From the cell containing the given text, extract its center point as (X, Y) coordinate. 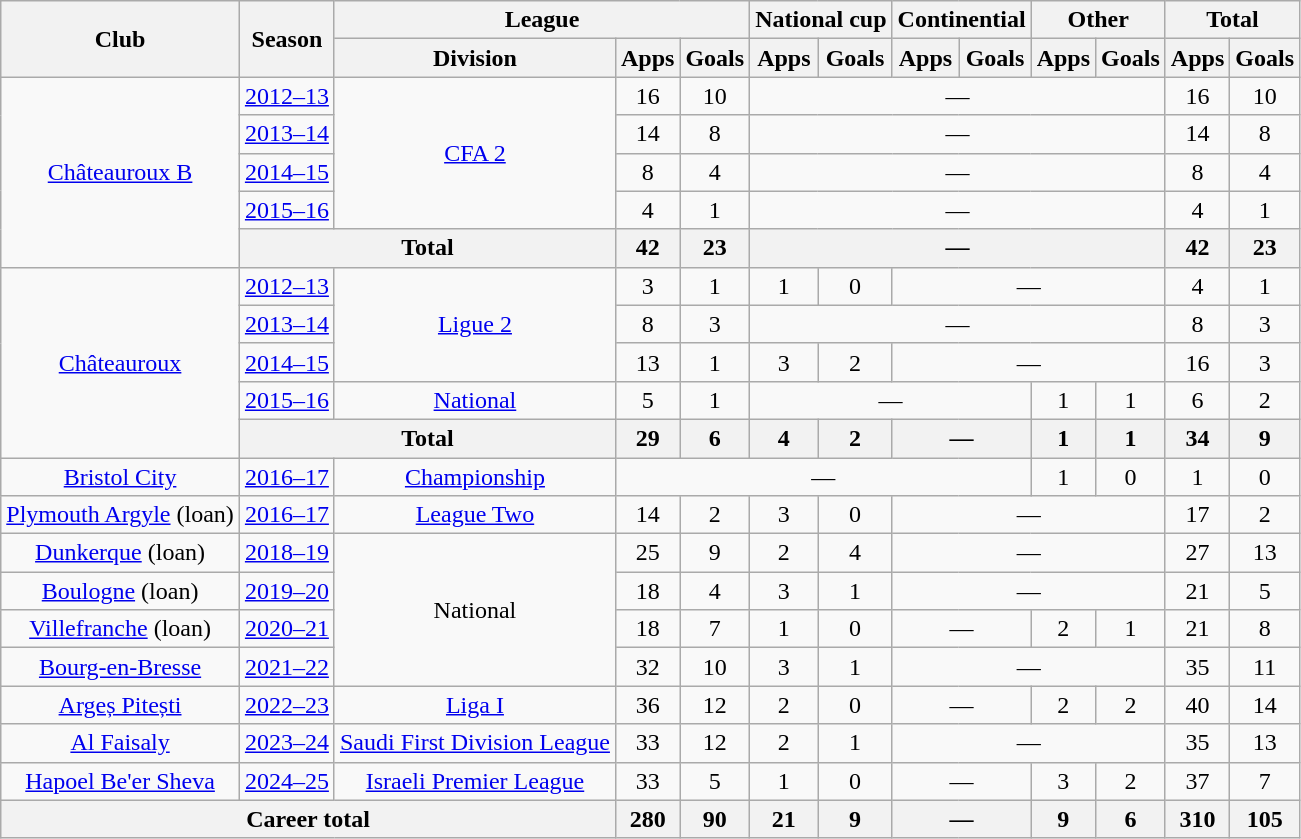
Plymouth Argyle (loan) (120, 515)
Saudi First Division League (474, 743)
Argeș Pitești (120, 705)
37 (1197, 781)
105 (1265, 819)
Continential (962, 20)
Division (474, 58)
Dunkerque (loan) (120, 553)
Other (1098, 20)
Boulogne (loan) (120, 591)
2019–20 (286, 591)
Ligue 2 (474, 324)
Career total (308, 819)
Club (120, 39)
40 (1197, 705)
34 (1197, 438)
2020–21 (286, 629)
League (542, 20)
2024–25 (286, 781)
National cup (821, 20)
32 (647, 667)
11 (1265, 667)
Châteauroux B (120, 172)
Bourg-en-Bresse (120, 667)
2023–24 (286, 743)
Al Faisaly (120, 743)
Hapoel Be'er Sheva (120, 781)
Villefranche (loan) (120, 629)
29 (647, 438)
17 (1197, 515)
Bristol City (120, 477)
2018–19 (286, 553)
Championship (474, 477)
25 (647, 553)
2022–23 (286, 705)
27 (1197, 553)
310 (1197, 819)
36 (647, 705)
CFA 2 (474, 153)
Châteauroux (120, 362)
Liga I (474, 705)
90 (715, 819)
Season (286, 39)
2021–22 (286, 667)
League Two (474, 515)
280 (647, 819)
Israeli Premier League (474, 781)
